Return the [x, y] coordinate for the center point of the cell that contains the specified text.  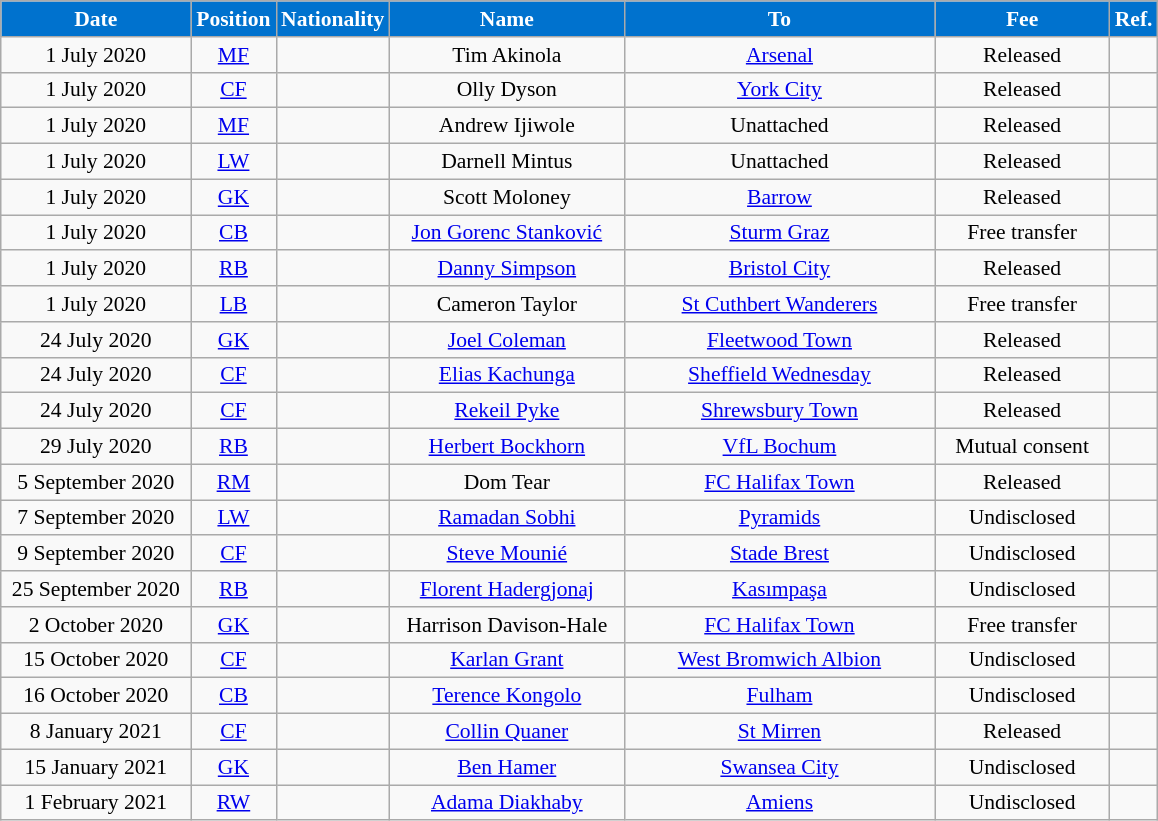
Mutual consent [1022, 447]
Nationality [332, 19]
Stade Brest [779, 554]
Tim Akinola [506, 55]
Kasımpaşa [779, 589]
Cameron Taylor [506, 304]
VfL Bochum [779, 447]
West Bromwich Albion [779, 660]
Elias Kachunga [506, 375]
Darnell Mintus [506, 162]
16 October 2020 [96, 696]
Swansea City [779, 767]
To [779, 19]
Shrewsbury Town [779, 411]
St Mirren [779, 732]
Jon Gorenc Stanković [506, 233]
1 February 2021 [96, 803]
Fulham [779, 696]
Harrison Davison-Hale [506, 625]
Sheffield Wednesday [779, 375]
Bristol City [779, 269]
Scott Moloney [506, 197]
Fleetwood Town [779, 340]
2 October 2020 [96, 625]
Ref. [1134, 19]
5 September 2020 [96, 482]
LB [234, 304]
Position [234, 19]
Rekeil Pyke [506, 411]
Andrew Ijiwole [506, 126]
Sturm Graz [779, 233]
RM [234, 482]
Fee [1022, 19]
Herbert Bockhorn [506, 447]
Karlan Grant [506, 660]
Steve Mounié [506, 554]
25 September 2020 [96, 589]
Joel Coleman [506, 340]
8 January 2021 [96, 732]
Arsenal [779, 55]
Ramadan Sobhi [506, 518]
Barrow [779, 197]
Ben Hamer [506, 767]
Florent Hadergjonaj [506, 589]
Date [96, 19]
RW [234, 803]
Pyramids [779, 518]
15 January 2021 [96, 767]
Adama Diakhaby [506, 803]
Name [506, 19]
15 October 2020 [96, 660]
York City [779, 90]
Collin Quaner [506, 732]
Amiens [779, 803]
9 September 2020 [96, 554]
Dom Tear [506, 482]
29 July 2020 [96, 447]
Terence Kongolo [506, 696]
St Cuthbert Wanderers [779, 304]
7 September 2020 [96, 518]
Danny Simpson [506, 269]
Olly Dyson [506, 90]
